Identify which cell holds the provided text, then report its (x, y) central coordinate. 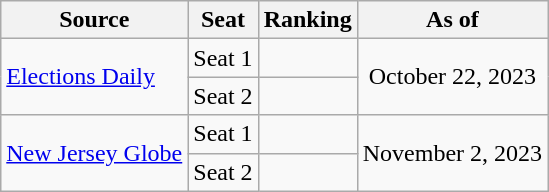
October 22, 2023 (452, 77)
As of (452, 20)
Elections Daily (94, 77)
Ranking (308, 20)
New Jersey Globe (94, 153)
Source (94, 20)
November 2, 2023 (452, 153)
Seat (223, 20)
